Extract the [x, y] coordinate from the center of the cell holding the provided text.  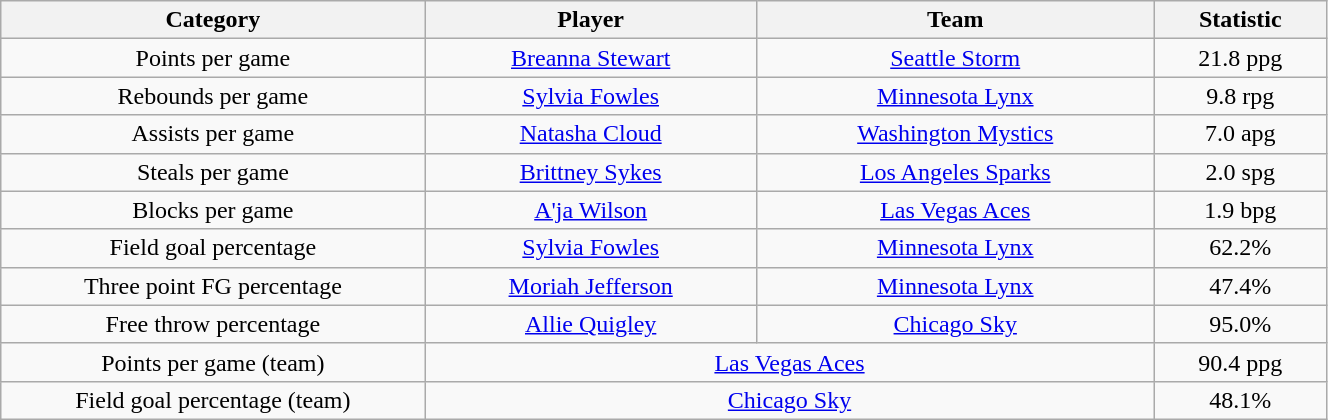
2.0 spg [1240, 172]
Three point FG percentage [213, 286]
Assists per game [213, 134]
Points per game [213, 58]
Brittney Sykes [590, 172]
Moriah Jefferson [590, 286]
Rebounds per game [213, 96]
Field goal percentage (team) [213, 400]
62.2% [1240, 248]
Free throw percentage [213, 324]
95.0% [1240, 324]
Blocks per game [213, 210]
Seattle Storm [955, 58]
Los Angeles Sparks [955, 172]
7.0 apg [1240, 134]
90.4 ppg [1240, 362]
Statistic [1240, 20]
1.9 bpg [1240, 210]
Category [213, 20]
Allie Quigley [590, 324]
47.4% [1240, 286]
A'ja Wilson [590, 210]
Field goal percentage [213, 248]
Washington Mystics [955, 134]
Breanna Stewart [590, 58]
Steals per game [213, 172]
Player [590, 20]
9.8 rpg [1240, 96]
Natasha Cloud [590, 134]
Team [955, 20]
48.1% [1240, 400]
21.8 ppg [1240, 58]
Points per game (team) [213, 362]
